Output the [x, y] coordinate of the center of the cell containing the given text.  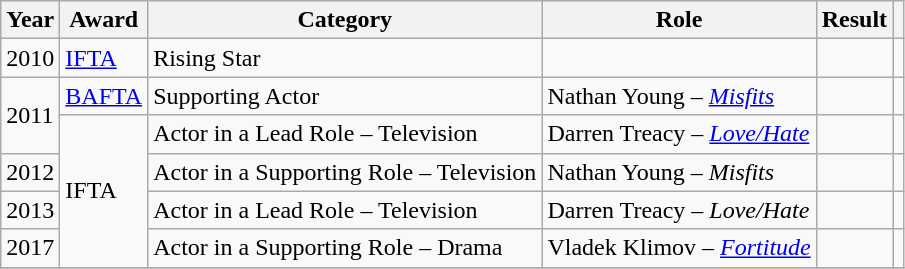
2013 [30, 210]
Actor in a Supporting Role – Television [345, 172]
Year [30, 20]
Result [854, 20]
Category [345, 20]
Vladek Klimov – Fortitude [679, 248]
Role [679, 20]
BAFTA [104, 96]
2011 [30, 115]
Actor in a Supporting Role – Drama [345, 248]
Supporting Actor [345, 96]
2010 [30, 58]
Rising Star [345, 58]
Award [104, 20]
2012 [30, 172]
2017 [30, 248]
